Identify which cell holds the provided text, then report its (x, y) central coordinate. 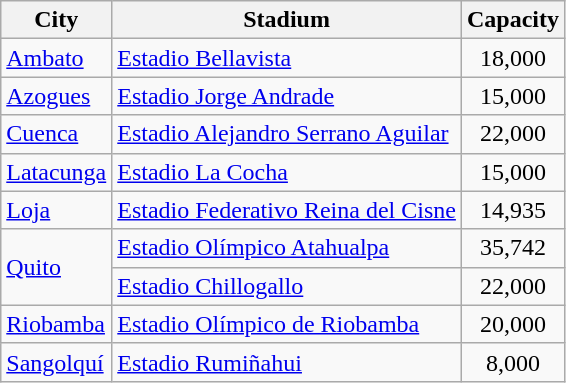
20,000 (512, 324)
Estadio Alejandro Serrano Aguilar (287, 134)
14,935 (512, 210)
City (56, 20)
Cuenca (56, 134)
Estadio Chillogallo (287, 286)
Latacunga (56, 172)
Estadio La Cocha (287, 172)
Azogues (56, 96)
Estadio Federativo Reina del Cisne (287, 210)
35,742 (512, 248)
Estadio Rumiñahui (287, 362)
Sangolquí (56, 362)
8,000 (512, 362)
18,000 (512, 58)
Estadio Olímpico Atahualpa (287, 248)
Loja (56, 210)
Riobamba (56, 324)
Estadio Olímpico de Riobamba (287, 324)
Stadium (287, 20)
Quito (56, 267)
Capacity (512, 20)
Estadio Bellavista (287, 58)
Ambato (56, 58)
Estadio Jorge Andrade (287, 96)
